Identify which cell holds the provided text, then report its [x, y] central coordinate. 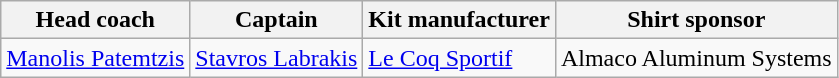
Head coach [96, 20]
Shirt sponsor [696, 20]
Manolis Patemtzis [96, 58]
Stavros Labrakis [276, 58]
Le Coq Sportif [460, 58]
Almaco Aluminum Systems [696, 58]
Captain [276, 20]
Kit manufacturer [460, 20]
